Locate the cell with the specified text and output its [X, Y] center coordinate. 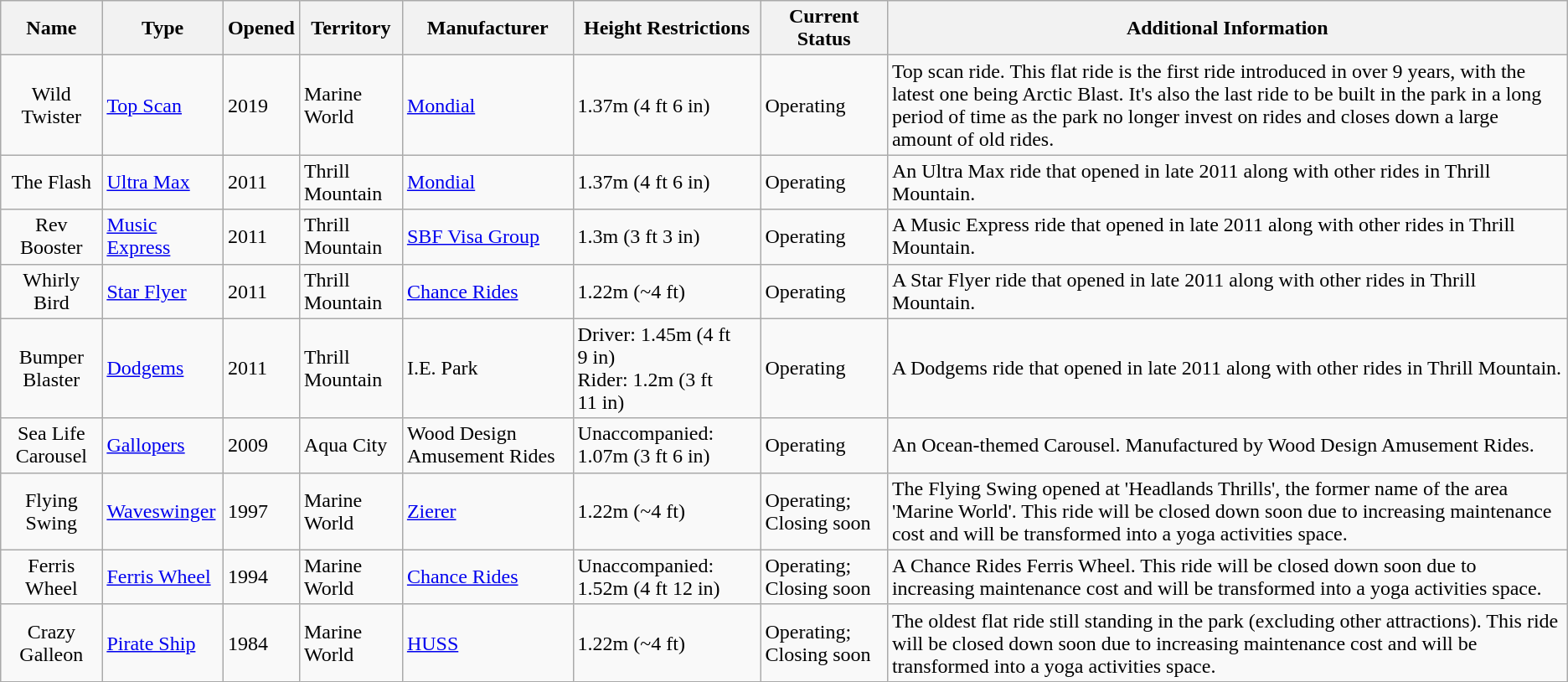
A Dodgems ride that opened in late 2011 along with other rides in Thrill Mountain. [1227, 369]
2009 [261, 446]
Additional Information [1227, 28]
Star Flyer [162, 292]
Territory [350, 28]
Opened [261, 28]
The Flash [52, 183]
HUSS [487, 643]
Height Restrictions [667, 28]
Flying Swing [52, 511]
Rev Booster [52, 236]
An Ultra Max ride that opened in late 2011 along with other rides in Thrill Mountain. [1227, 183]
A Music Express ride that opened in late 2011 along with other rides in Thrill Mountain. [1227, 236]
Ultra Max [162, 183]
Pirate Ship [162, 643]
Aqua City [350, 446]
Manufacturer [487, 28]
1984 [261, 643]
SBF Visa Group [487, 236]
Name [52, 28]
2019 [261, 106]
Driver: 1.45m (4 ft 9 in)Rider: 1.2m (3 ft 11 in) [667, 369]
I.E. Park [487, 369]
Type [162, 28]
Unaccompanied: 1.52m (4 ft 12 in) [667, 576]
A Star Flyer ride that opened in late 2011 along with other rides in Thrill Mountain. [1227, 292]
Dodgems [162, 369]
Unaccompanied: 1.07m (3 ft 6 in) [667, 446]
Gallopers [162, 446]
1997 [261, 511]
Current Status [824, 28]
1.3m (3 ft 3 in) [667, 236]
Zierer [487, 511]
Wood Design Amusement Rides [487, 446]
Whirly Bird [52, 292]
An Ocean-themed Carousel. Manufactured by Wood Design Amusement Rides. [1227, 446]
1994 [261, 576]
Bumper Blaster [52, 369]
Waveswinger [162, 511]
Music Express [162, 236]
Top Scan [162, 106]
Crazy Galleon [52, 643]
Wild Twister [52, 106]
Sea Life Carousel [52, 446]
